Capture the cell that displays the provided text and extract its (x, y) central coordinate. 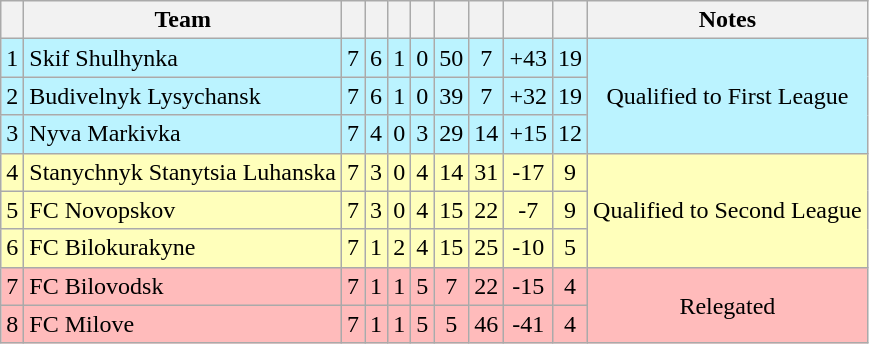
Nyva Markivka (183, 134)
Notes (728, 20)
Qualified to First League (728, 96)
39 (452, 96)
-10 (528, 248)
FC Novopskov (183, 210)
Qualified to Second League (728, 210)
Team (183, 20)
-15 (528, 286)
46 (486, 324)
29 (452, 134)
-41 (528, 324)
+15 (528, 134)
31 (486, 172)
-17 (528, 172)
Relegated (728, 305)
+32 (528, 96)
-7 (528, 210)
FC Milove (183, 324)
12 (570, 134)
25 (486, 248)
FC Bilokurakyne (183, 248)
50 (452, 58)
8 (12, 324)
FC Bilovodsk (183, 286)
Skif Shulhynka (183, 58)
Stanychnyk Stanytsia Luhanska (183, 172)
+43 (528, 58)
Budivelnyk Lysychansk (183, 96)
